For the text-containing cell, return its midpoint in [X, Y] coordinate format. 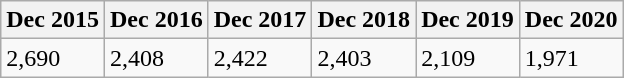
2,408 [156, 58]
2,109 [468, 58]
Dec 2018 [364, 20]
Dec 2017 [260, 20]
2,403 [364, 58]
1,971 [571, 58]
Dec 2019 [468, 20]
Dec 2016 [156, 20]
Dec 2015 [53, 20]
Dec 2020 [571, 20]
2,690 [53, 58]
2,422 [260, 58]
